Extract the [x, y] coordinate from the center of the cell holding the provided text.  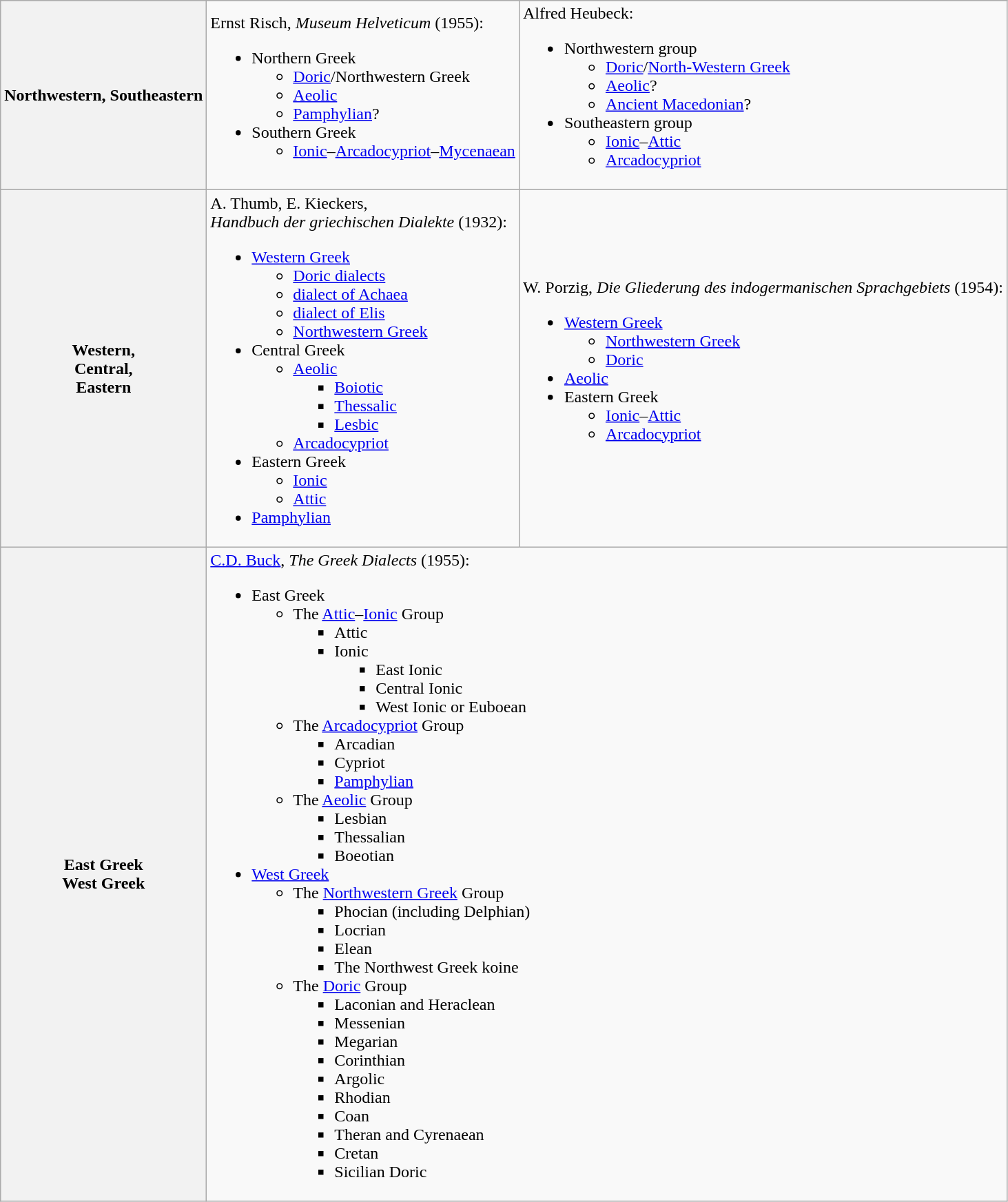
Ernst Risch, Museum Helveticum (1955):Northern GreekDoric/Northwestern GreekAeolicPamphylian?Southern GreekIonic–Arcadocypriot–Mycenaean [363, 95]
W. Porzig, Die Gliederung des indogermanischen Sprachgebiets (1954):Western GreekNorthwestern GreekDoricAeolicEastern GreekIonic–AtticArcadocypriot [763, 369]
Northwestern, Southeastern [103, 95]
Alfred Heubeck:Northwestern groupDoric/North-Western GreekAeolic?Ancient Macedonian?Southeastern groupIonic–AtticArcadocypriot [763, 95]
Western,Central,Eastern [103, 369]
East GreekWest Greek [103, 874]
